Identify which cell holds the provided text, then report its [x, y] central coordinate. 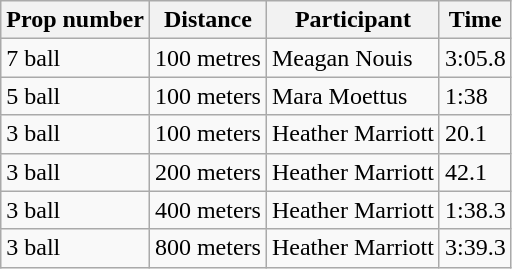
20.1 [475, 134]
Prop number [76, 20]
1:38.3 [475, 210]
400 meters [208, 210]
Participant [352, 20]
7 ball [76, 58]
Mara Moettus [352, 96]
200 meters [208, 172]
Time [475, 20]
3:05.8 [475, 58]
100 metres [208, 58]
1:38 [475, 96]
Distance [208, 20]
800 meters [208, 248]
42.1 [475, 172]
Meagan Nouis [352, 58]
5 ball [76, 96]
3:39.3 [475, 248]
